Pinpoint the cell where the given text exists, returning its (X, Y) midpoint coordinate. 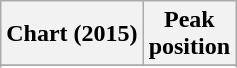
Chart (2015) (72, 34)
Peakposition (189, 34)
